Find where the given text appears and provide that cell's center as (x, y) coordinate. 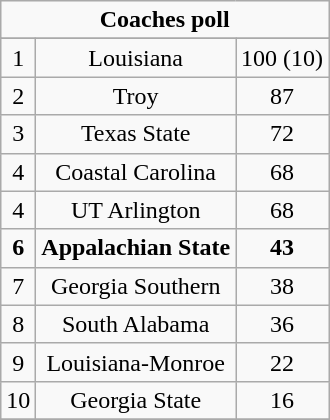
Georgia State (136, 400)
Troy (136, 96)
7 (18, 286)
16 (282, 400)
87 (282, 96)
6 (18, 248)
Georgia Southern (136, 286)
Appalachian State (136, 248)
72 (282, 134)
36 (282, 324)
43 (282, 248)
UT Arlington (136, 210)
38 (282, 286)
10 (18, 400)
3 (18, 134)
Coastal Carolina (136, 172)
Louisiana (136, 58)
22 (282, 362)
1 (18, 58)
Louisiana-Monroe (136, 362)
Texas State (136, 134)
2 (18, 96)
South Alabama (136, 324)
8 (18, 324)
9 (18, 362)
100 (10) (282, 58)
Coaches poll (165, 20)
